Provide the [X, Y] coordinate of the cell's center where the given text is located.  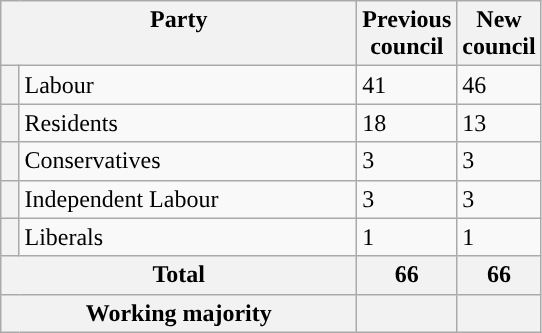
Independent Labour [188, 199]
Labour [188, 85]
Conservatives [188, 161]
Previous council [407, 34]
Residents [188, 123]
Party [179, 34]
New council [499, 34]
46 [499, 85]
41 [407, 85]
Liberals [188, 237]
Total [179, 275]
13 [499, 123]
18 [407, 123]
Working majority [179, 313]
